Identify which cell holds the provided text, then report its [x, y] central coordinate. 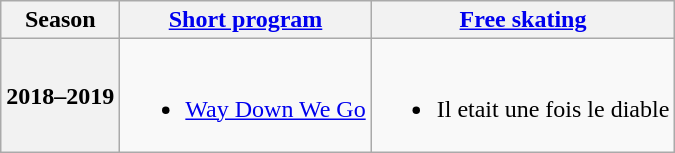
Season [60, 20]
Way Down We Go [246, 96]
2018–2019 [60, 96]
Il etait une fois le diable [523, 96]
Short program [246, 20]
Free skating [523, 20]
